Return (x, y) of the center of cell containing provided text 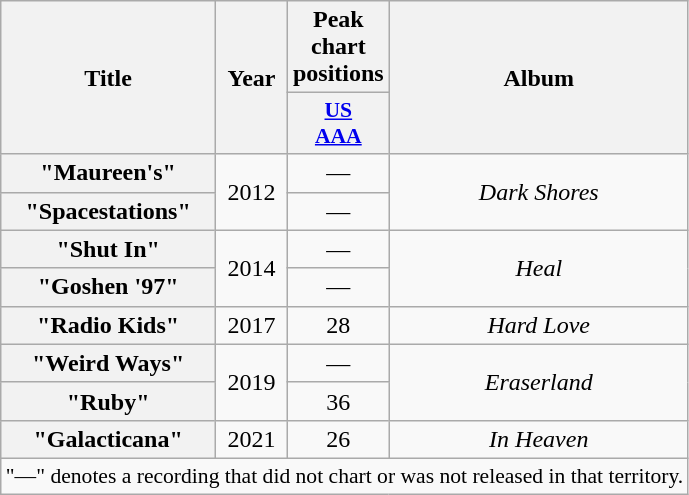
Eraserland (538, 382)
"Radio Kids" (108, 325)
Hard Love (538, 325)
Peakchartpositions (338, 47)
"Spacestations" (108, 211)
26 (338, 439)
2014 (252, 268)
US AAA (338, 124)
Album (538, 78)
28 (338, 325)
"Ruby" (108, 401)
Dark Shores (538, 192)
"—" denotes a recording that did not chart or was not released in that territory. (345, 476)
"Goshen '97" (108, 287)
2012 (252, 192)
Year (252, 78)
"Shut In" (108, 249)
Heal (538, 268)
2021 (252, 439)
"Galacticana" (108, 439)
In Heaven (538, 439)
"Weird Ways" (108, 363)
Title (108, 78)
36 (338, 401)
2017 (252, 325)
2019 (252, 382)
"Maureen's" (108, 173)
